Determine the [x, y] coordinate at the center of the cell enclosing the given text.  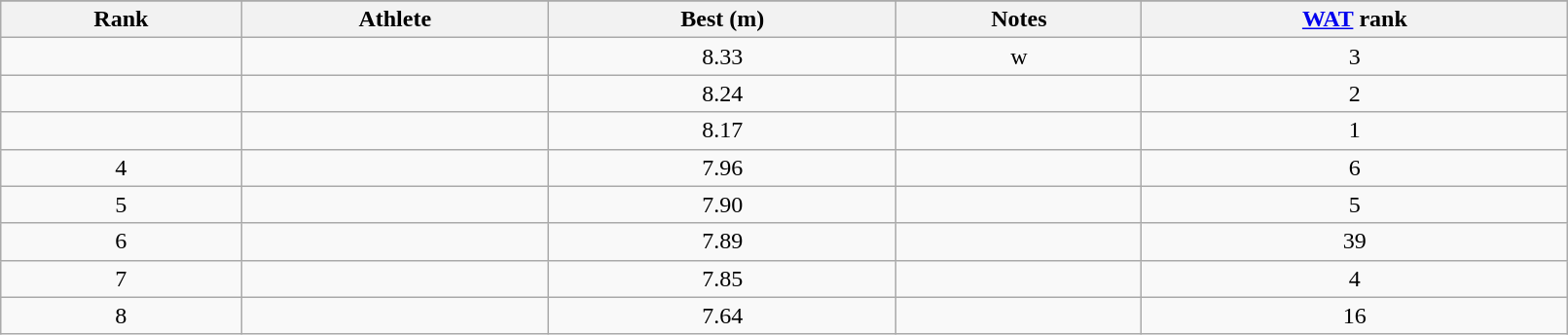
16 [1355, 316]
8.24 [722, 93]
w [1019, 56]
8 [121, 316]
7.64 [722, 316]
WAT rank [1355, 19]
7 [121, 279]
8.17 [722, 130]
1 [1355, 130]
3 [1355, 56]
7.96 [722, 167]
Rank [121, 19]
Notes [1019, 19]
39 [1355, 242]
Athlete [395, 19]
Best (m) [722, 19]
8.33 [722, 56]
2 [1355, 93]
7.85 [722, 279]
7.89 [722, 242]
7.90 [722, 205]
